Scan for the cell matching the given text and deliver its (x, y) coordinate at center. 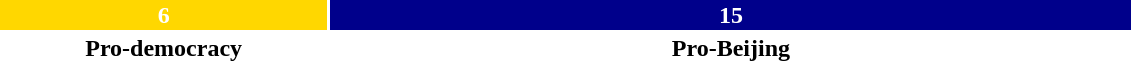
15 (730, 15)
6 (164, 15)
